Scan for the cell matching the given text and deliver its (x, y) coordinate at center. 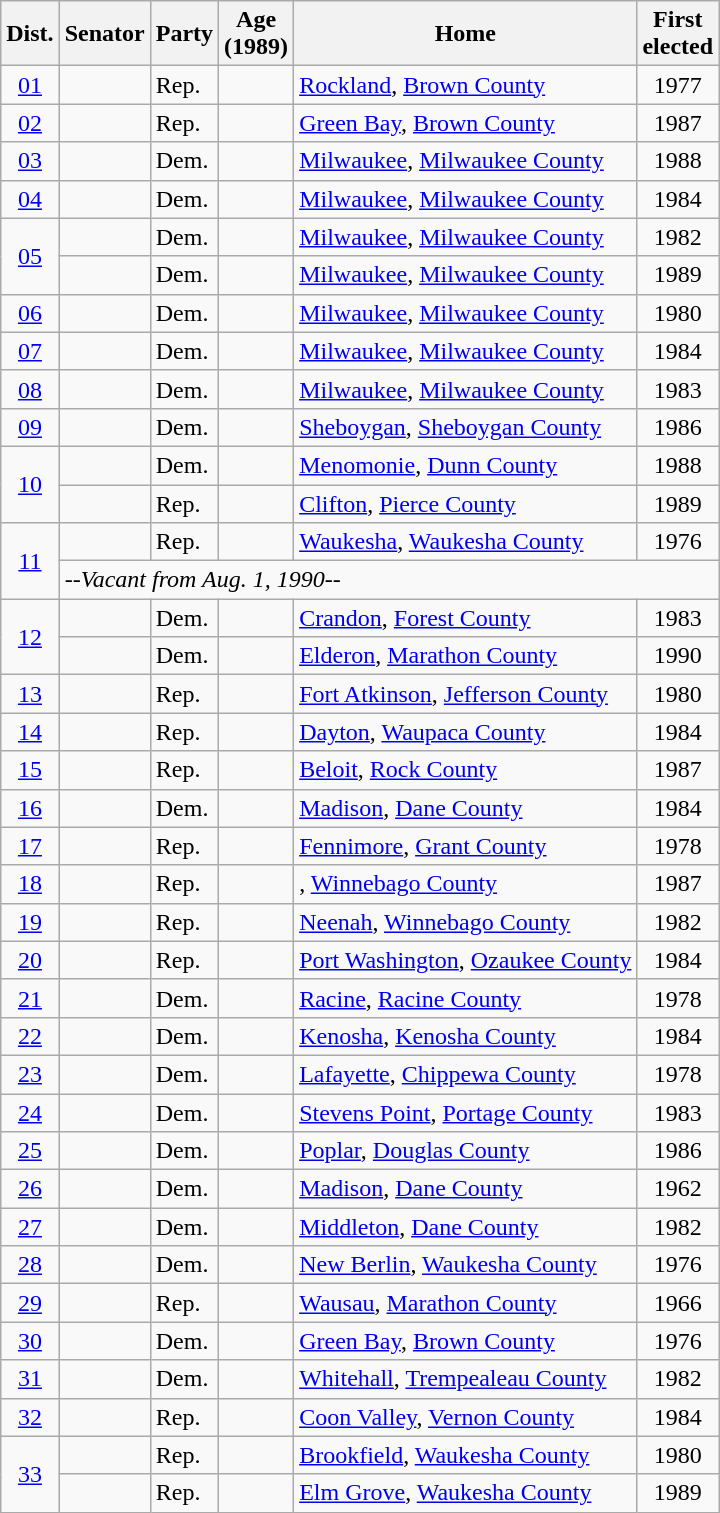
21 (30, 998)
Neenah, Winnebago County (466, 922)
27 (30, 1227)
25 (30, 1151)
06 (30, 313)
Lafayette, Chippewa County (466, 1074)
1990 (678, 656)
, Winnebago County (466, 884)
24 (30, 1113)
Party (184, 34)
Sheboygan, Sheboygan County (466, 427)
22 (30, 1036)
Brookfield, Waukesha County (466, 1455)
Wausau, Marathon County (466, 1303)
28 (30, 1265)
30 (30, 1341)
19 (30, 922)
12 (30, 637)
11 (30, 561)
08 (30, 389)
Firstelected (678, 34)
01 (30, 85)
05 (30, 256)
Age(1989) (256, 34)
31 (30, 1379)
17 (30, 846)
26 (30, 1189)
Whitehall, Trempealeau County (466, 1379)
Fennimore, Grant County (466, 846)
Coon Valley, Vernon County (466, 1417)
14 (30, 732)
New Berlin, Waukesha County (466, 1265)
Poplar, Douglas County (466, 1151)
Kenosha, Kenosha County (466, 1036)
Menomonie, Dunn County (466, 465)
Beloit, Rock County (466, 770)
20 (30, 960)
Home (466, 34)
10 (30, 484)
15 (30, 770)
Senator (104, 34)
07 (30, 351)
1962 (678, 1189)
32 (30, 1417)
1966 (678, 1303)
23 (30, 1074)
Dayton, Waupaca County (466, 732)
Rockland, Brown County (466, 85)
13 (30, 694)
02 (30, 123)
Stevens Point, Portage County (466, 1113)
Elm Grove, Waukesha County (466, 1493)
Elderon, Marathon County (466, 656)
33 (30, 1474)
Dist. (30, 34)
1977 (678, 85)
Fort Atkinson, Jefferson County (466, 694)
09 (30, 427)
Crandon, Forest County (466, 618)
03 (30, 161)
Waukesha, Waukesha County (466, 542)
18 (30, 884)
--Vacant from Aug. 1, 1990-- (388, 580)
04 (30, 199)
Clifton, Pierce County (466, 503)
Middleton, Dane County (466, 1227)
Racine, Racine County (466, 998)
Port Washington, Ozaukee County (466, 960)
29 (30, 1303)
16 (30, 808)
